Output the (x, y) coordinate of the center of the cell containing the given text.  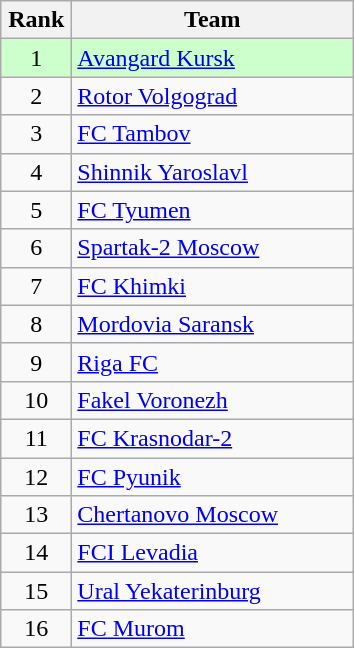
Ural Yekaterinburg (212, 591)
FC Krasnodar-2 (212, 438)
Rank (36, 20)
FCI Levadia (212, 553)
FC Khimki (212, 286)
13 (36, 515)
10 (36, 400)
5 (36, 210)
6 (36, 248)
12 (36, 477)
8 (36, 324)
4 (36, 172)
2 (36, 96)
Rotor Volgograd (212, 96)
Fakel Voronezh (212, 400)
FC Pyunik (212, 477)
15 (36, 591)
FC Tyumen (212, 210)
FC Murom (212, 629)
Mordovia Saransk (212, 324)
Shinnik Yaroslavl (212, 172)
14 (36, 553)
Spartak-2 Moscow (212, 248)
3 (36, 134)
7 (36, 286)
9 (36, 362)
16 (36, 629)
11 (36, 438)
Avangard Kursk (212, 58)
Chertanovo Moscow (212, 515)
Team (212, 20)
FC Tambov (212, 134)
Riga FC (212, 362)
1 (36, 58)
